Capture the cell that displays the provided text and extract its [x, y] central coordinate. 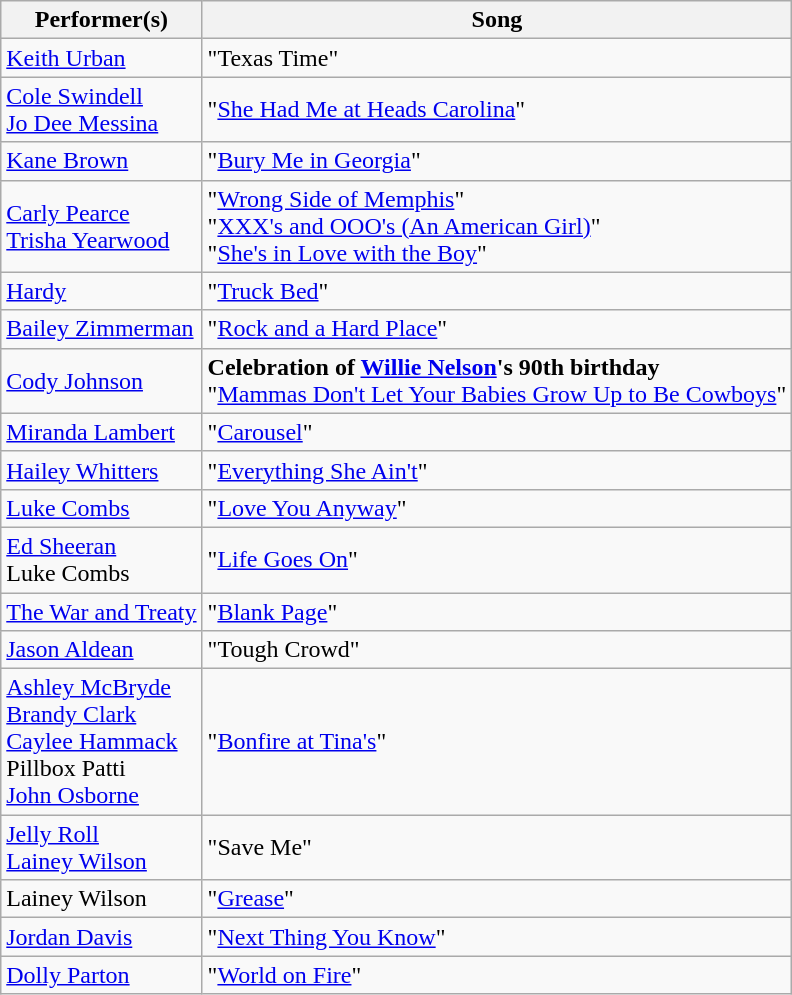
Miranda Lambert [102, 432]
"Grease" [497, 899]
"Everything She Ain't" [497, 470]
Kane Brown [102, 161]
"Tough Crowd" [497, 650]
"Truck Bed" [497, 291]
Lainey Wilson [102, 899]
"Love You Anyway" [497, 508]
"World on Fire" [497, 975]
Carly Pearce Trisha Yearwood [102, 226]
"Texas Time" [497, 58]
Keith Urban [102, 58]
"Blank Page" [497, 611]
Bailey Zimmerman [102, 329]
The War and Treaty [102, 611]
Song [497, 20]
"Next Thing You Know" [497, 937]
"Carousel" [497, 432]
Jordan Davis [102, 937]
"Save Me" [497, 848]
Ashley McBryde Brandy Clark Caylee Hammack Pillbox Patti John Osborne [102, 742]
Cody Johnson [102, 380]
Hardy [102, 291]
Dolly Parton [102, 975]
Jelly Roll Lainey Wilson [102, 848]
"She Had Me at Heads Carolina" [497, 110]
"Bury Me in Georgia" [497, 161]
Ed Sheeran Luke Combs [102, 560]
Jason Aldean [102, 650]
"Wrong Side of Memphis" "XXX's and OOO's (An American Girl)" "She's in Love with the Boy" [497, 226]
Performer(s) [102, 20]
"Life Goes On" [497, 560]
Celebration of Willie Nelson's 90th birthday "Mammas Don't Let Your Babies Grow Up to Be Cowboys" [497, 380]
"Rock and a Hard Place" [497, 329]
Hailey Whitters [102, 470]
"Bonfire at Tina's" [497, 742]
Luke Combs [102, 508]
Cole Swindell Jo Dee Messina [102, 110]
